From the cell containing the given text, extract its center point as (x, y) coordinate. 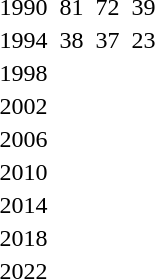
38 (72, 40)
37 (108, 40)
